Capture the cell that displays the provided text and extract its [X, Y] central coordinate. 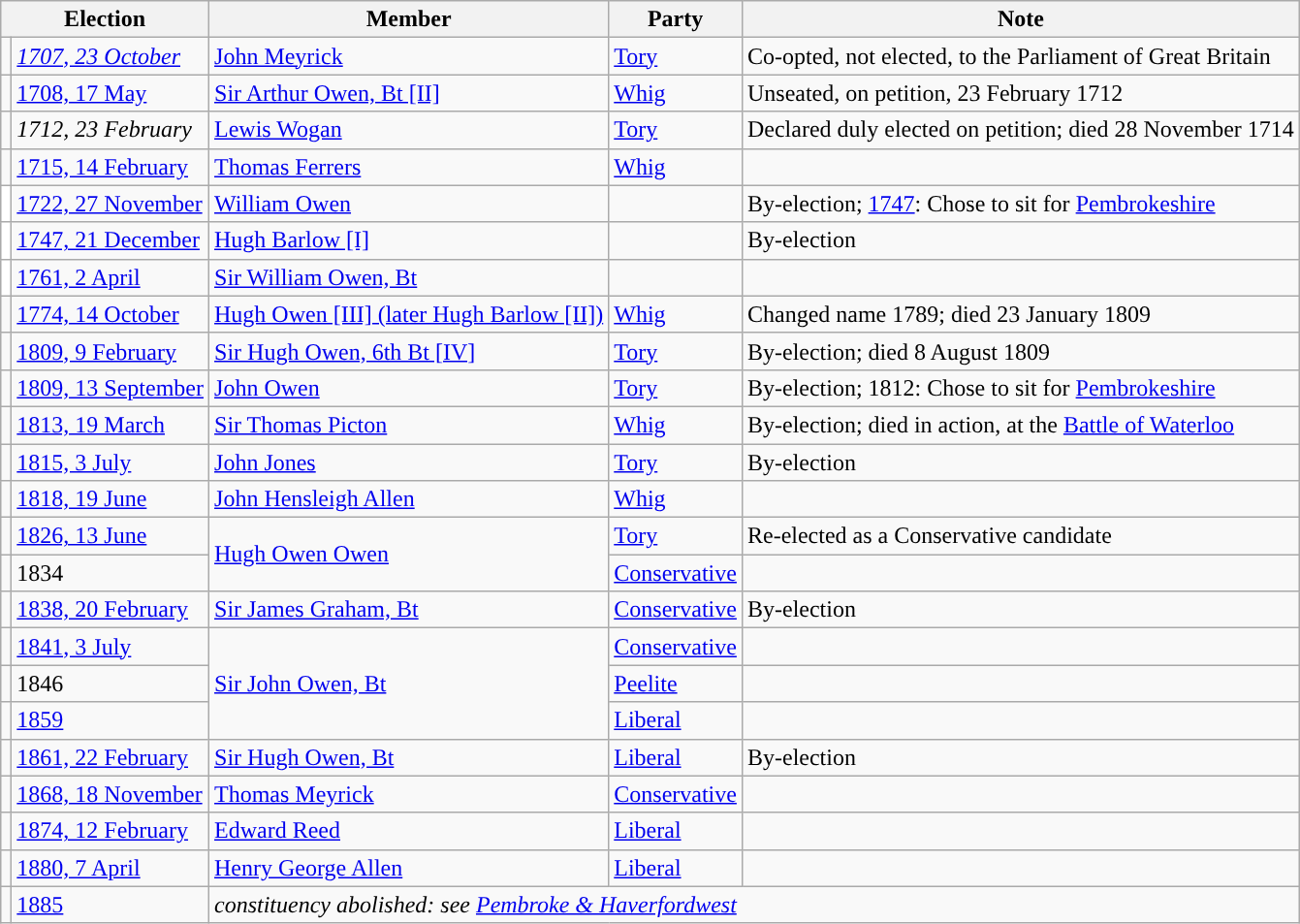
Sir Thomas Picton [409, 425]
1815, 3 July [111, 462]
Election [105, 19]
1761, 2 April [111, 277]
Member [409, 19]
Hugh Owen Owen [409, 555]
Peelite [676, 684]
William Owen [409, 204]
Declared duly elected on petition; died 28 November 1714 [1020, 130]
Henry George Allen [409, 868]
1861, 22 February [111, 757]
By-election; died in action, at the Battle of Waterloo [1020, 425]
1707, 23 October [111, 56]
Sir Hugh Owen, 6th Bt [IV] [409, 351]
1868, 18 November [111, 794]
Hugh Barlow [I] [409, 240]
Sir Arthur Owen, Bt [II] [409, 93]
Unseated, on petition, 23 February 1712 [1020, 93]
1880, 7 April [111, 868]
1813, 19 March [111, 425]
1859 [111, 720]
1874, 12 February [111, 831]
1885 [111, 905]
John Hensleigh Allen [409, 499]
Sir William Owen, Bt [409, 277]
constituency abolished: see Pembroke & Haverfordwest [754, 905]
Changed name 1789; died 23 January 1809 [1020, 314]
Note [1020, 19]
Co-opted, not elected, to the Parliament of Great Britain [1020, 56]
By-election; 1747: Chose to sit for Pembrokeshire [1020, 204]
1846 [111, 684]
By-election; died 8 August 1809 [1020, 351]
John Owen [409, 388]
1826, 13 June [111, 536]
1841, 3 July [111, 647]
Party [676, 19]
1838, 20 February [111, 610]
Sir James Graham, Bt [409, 610]
1834 [111, 573]
Re-elected as a Conservative candidate [1020, 536]
Hugh Owen [III] (later Hugh Barlow [II]) [409, 314]
1818, 19 June [111, 499]
1809, 13 September [111, 388]
Lewis Wogan [409, 130]
1708, 17 May [111, 93]
Sir John Owen, Bt [409, 684]
1722, 27 November [111, 204]
1809, 9 February [111, 351]
John Meyrick [409, 56]
1715, 14 February [111, 167]
Edward Reed [409, 831]
Sir Hugh Owen, Bt [409, 757]
Thomas Ferrers [409, 167]
By-election; 1812: Chose to sit for Pembrokeshire [1020, 388]
1747, 21 December [111, 240]
1774, 14 October [111, 314]
Thomas Meyrick [409, 794]
1712, 23 February [111, 130]
John Jones [409, 462]
